For the text-containing cell, return its midpoint in [x, y] coordinate format. 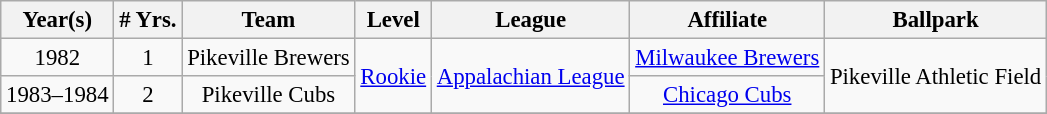
1 [148, 58]
Team [268, 20]
1983–1984 [58, 95]
Pikeville Cubs [268, 95]
Pikeville Athletic Field [936, 76]
Chicago Cubs [728, 95]
Pikeville Brewers [268, 58]
# Yrs. [148, 20]
League [530, 20]
Year(s) [58, 20]
Milwaukee Brewers [728, 58]
Ballpark [936, 20]
2 [148, 95]
1982 [58, 58]
Rookie [393, 76]
Affiliate [728, 20]
Level [393, 20]
Appalachian League [530, 76]
